Identify which cell holds the provided text, then report its (x, y) central coordinate. 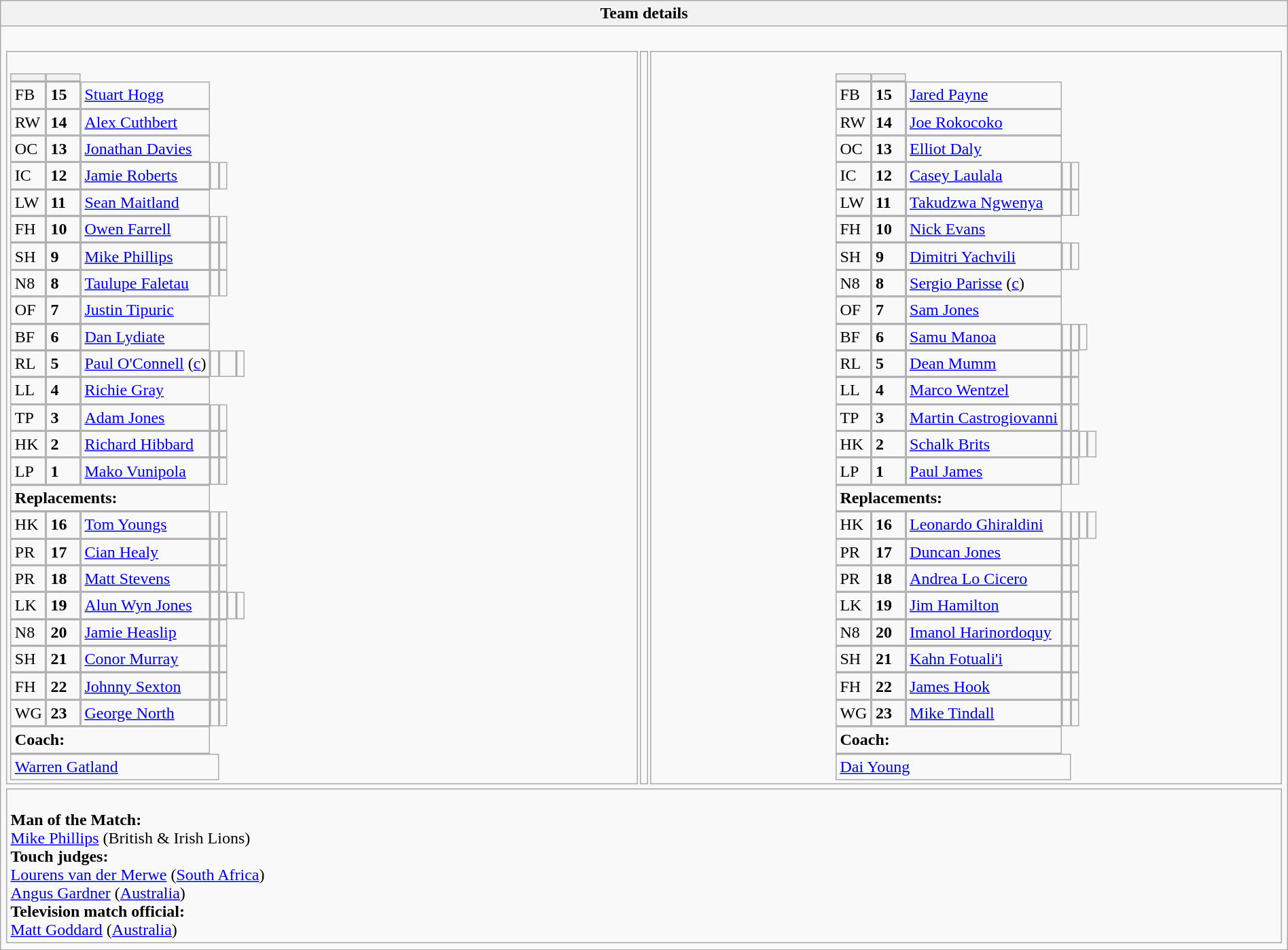
Richard Hibbard (145, 444)
George North (145, 713)
Team details (644, 14)
Alun Wyn Jones (145, 606)
Martin Castrogiovanni (984, 418)
Sergio Parisse (c) (984, 283)
Alex Cuthbert (145, 122)
Dan Lydiate (145, 337)
Casey Laulala (984, 176)
Andrea Lo Cicero (984, 579)
Dai Young (953, 767)
Johnny Sexton (145, 687)
Leonardo Ghiraldini (984, 525)
Taulupe Faletau (145, 283)
Jamie Roberts (145, 176)
Jared Payne (984, 95)
Paul James (984, 471)
Kahn Fotuali'i (984, 659)
Stuart Hogg (145, 95)
James Hook (984, 687)
Dean Mumm (984, 364)
Jim Hamilton (984, 606)
Mike Tindall (984, 713)
Mike Phillips (145, 257)
Jonathan Davies (145, 149)
Cian Healy (145, 552)
Marco Wentzel (984, 390)
Mako Vunipola (145, 471)
Sean Maitland (145, 202)
Justin Tipuric (145, 310)
Schalk Brits (984, 444)
Joe Rokocoko (984, 122)
Owen Farrell (145, 230)
Imanol Harinordoquy (984, 632)
Nick Evans (984, 230)
Dimitri Yachvili (984, 257)
Elliot Daly (984, 149)
Warren Gatland (115, 767)
Matt Stevens (145, 579)
Sam Jones (984, 310)
Adam Jones (145, 418)
Jamie Heaslip (145, 632)
Conor Murray (145, 659)
Richie Gray (145, 390)
Samu Manoa (984, 337)
Takudzwa Ngwenya (984, 202)
Paul O'Connell (c) (145, 364)
Duncan Jones (984, 552)
Tom Youngs (145, 525)
